Return [X, Y] of the center of cell containing provided text 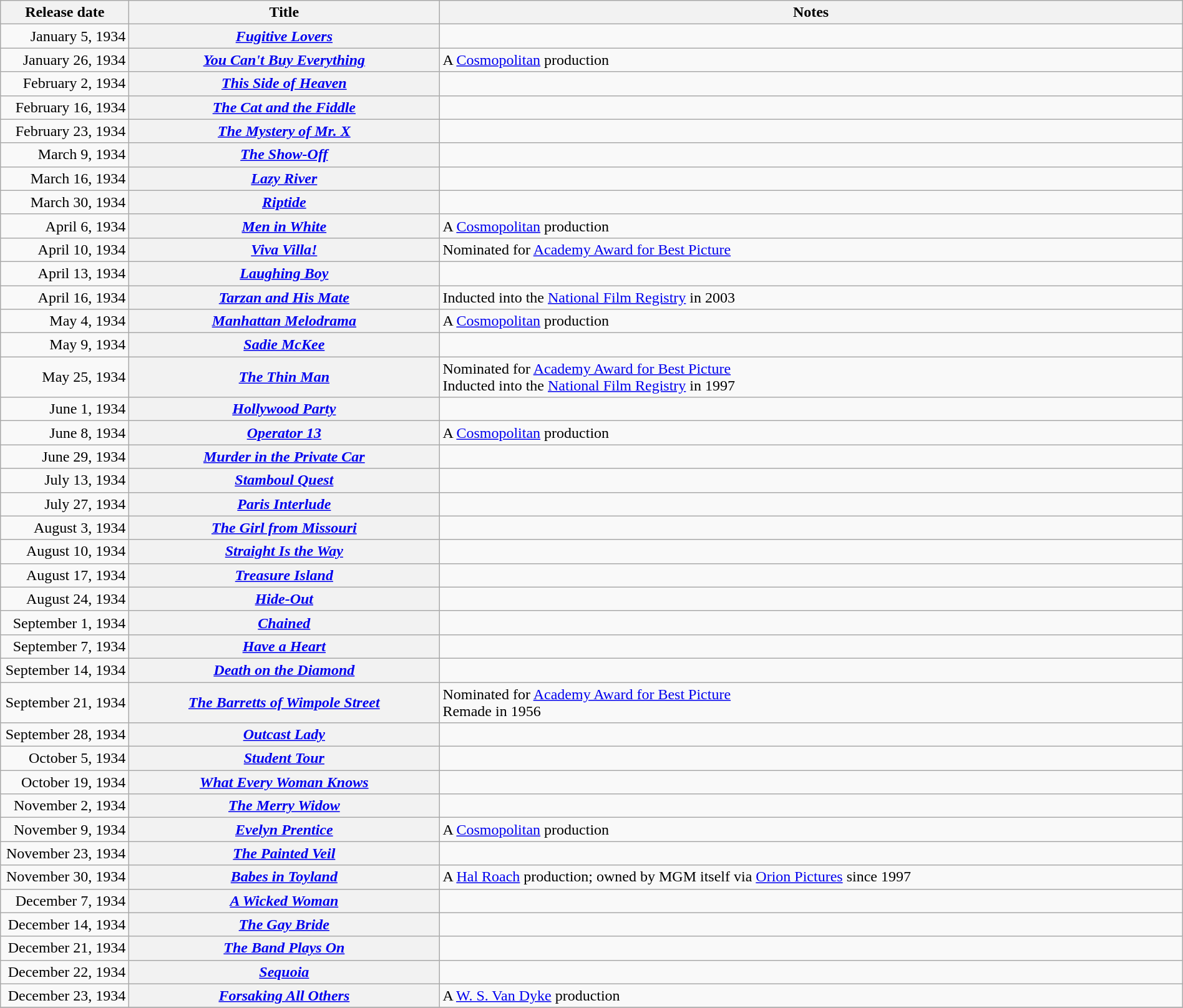
Outcast Lady [285, 735]
April 13, 1934 [65, 273]
Men in White [285, 226]
The Show-Off [285, 155]
March 16, 1934 [65, 178]
August 17, 1934 [65, 575]
February 16, 1934 [65, 107]
November 30, 1934 [65, 877]
April 16, 1934 [65, 298]
February 2, 1934 [65, 84]
Chained [285, 623]
Babes in Toyland [285, 877]
The Band Plays On [285, 948]
Hide-Out [285, 599]
Sadie McKee [285, 345]
May 4, 1934 [65, 321]
The Cat and the Fiddle [285, 107]
Murder in the Private Car [285, 457]
Notes [811, 12]
July 13, 1934 [65, 480]
March 9, 1934 [65, 155]
December 7, 1934 [65, 901]
Title [285, 12]
July 27, 1934 [65, 504]
October 19, 1934 [65, 782]
The Merry Widow [285, 806]
September 21, 1934 [65, 702]
The Gay Bride [285, 924]
Have a Heart [285, 646]
The Barretts of Wimpole Street [285, 702]
The Mystery of Mr. X [285, 131]
November 9, 1934 [65, 830]
January 26, 1934 [65, 60]
January 5, 1934 [65, 36]
May 25, 1934 [65, 377]
April 6, 1934 [65, 226]
The Painted Veil [285, 853]
The Thin Man [285, 377]
December 22, 1934 [65, 972]
May 9, 1934 [65, 345]
What Every Woman Knows [285, 782]
September 7, 1934 [65, 646]
June 29, 1934 [65, 457]
February 23, 1934 [65, 131]
September 14, 1934 [65, 670]
August 10, 1934 [65, 551]
Viva Villa! [285, 250]
Inducted into the National Film Registry in 2003 [811, 298]
Nominated for Academy Award for Best Picture [811, 250]
Release date [65, 12]
December 21, 1934 [65, 948]
Fugitive Lovers [285, 36]
Nominated for Academy Award for Best PictureRemade in 1956 [811, 702]
Sequoia [285, 972]
November 23, 1934 [65, 853]
You Can't Buy Everything [285, 60]
Paris Interlude [285, 504]
Forsaking All Others [285, 996]
Laughing Boy [285, 273]
Nominated for Academy Award for Best PictureInducted into the National Film Registry in 1997 [811, 377]
Death on the Diamond [285, 670]
September 28, 1934 [65, 735]
Evelyn Prentice [285, 830]
Lazy River [285, 178]
Tarzan and His Mate [285, 298]
Riptide [285, 202]
Stamboul Quest [285, 480]
October 5, 1934 [65, 758]
June 1, 1934 [65, 409]
November 2, 1934 [65, 806]
March 30, 1934 [65, 202]
This Side of Heaven [285, 84]
August 24, 1934 [65, 599]
September 1, 1934 [65, 623]
Treasure Island [285, 575]
June 8, 1934 [65, 433]
December 14, 1934 [65, 924]
A Hal Roach production; owned by MGM itself via Orion Pictures since 1997 [811, 877]
Student Tour [285, 758]
The Girl from Missouri [285, 528]
A W. S. Van Dyke production [811, 996]
August 3, 1934 [65, 528]
Straight Is the Way [285, 551]
A Wicked Woman [285, 901]
April 10, 1934 [65, 250]
Manhattan Melodrama [285, 321]
Operator 13 [285, 433]
Hollywood Party [285, 409]
December 23, 1934 [65, 996]
